Extract the (X, Y) coordinate from the center of the cell holding the provided text.  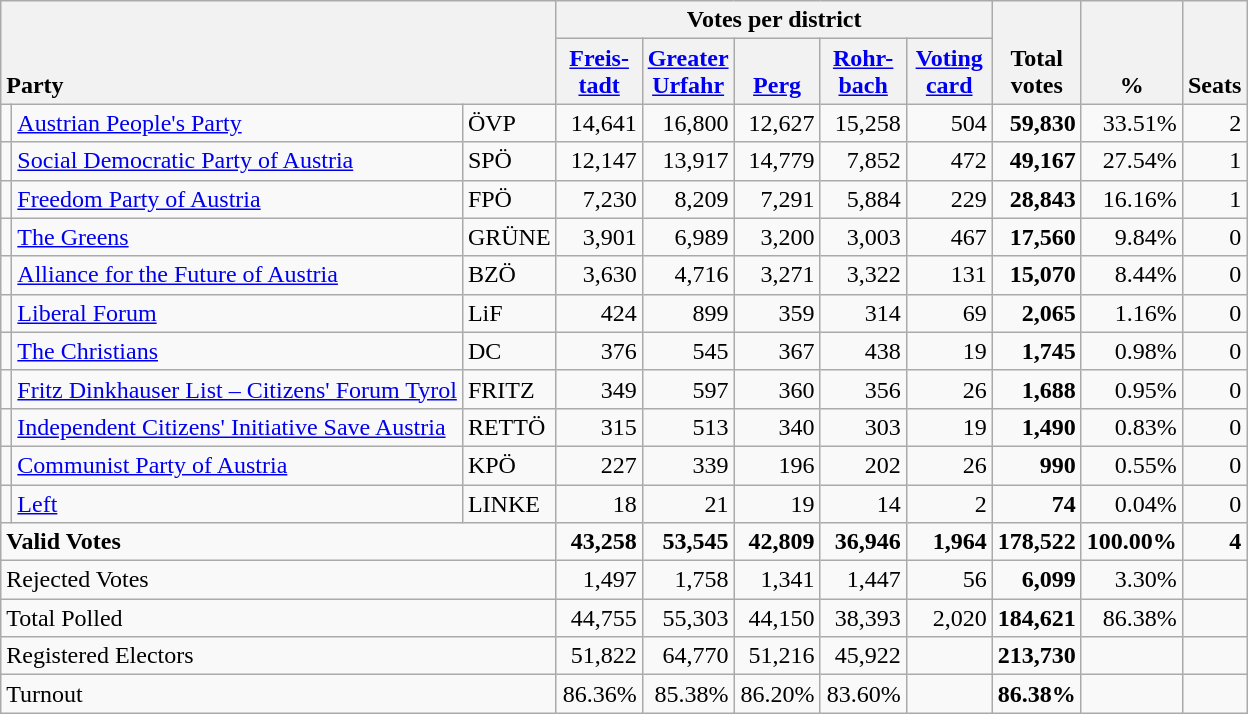
0.83% (1132, 427)
1,964 (949, 542)
Communist Party of Austria (238, 465)
16.16% (1132, 199)
100.00% (1132, 542)
360 (777, 389)
504 (949, 123)
21 (688, 503)
3,271 (777, 275)
14,779 (777, 161)
% (1132, 52)
ÖVP (509, 123)
9.84% (1132, 237)
RETTÖ (509, 427)
3,200 (777, 237)
3,630 (599, 275)
1.16% (1132, 313)
5,884 (863, 199)
Totalvotes (1036, 52)
467 (949, 237)
Freedom Party of Austria (238, 199)
LINKE (509, 503)
314 (863, 313)
44,755 (599, 618)
SPÖ (509, 161)
229 (949, 199)
38,393 (863, 618)
Social Democratic Party of Austria (238, 161)
0.95% (1132, 389)
The Christians (238, 351)
FPÖ (509, 199)
2,065 (1036, 313)
202 (863, 465)
Registered Electors (278, 656)
340 (777, 427)
356 (863, 389)
55,303 (688, 618)
Freis-tadt (599, 72)
0.98% (1132, 351)
Seats (1214, 52)
Fritz Dinkhauser List – Citizens' Forum Tyrol (238, 389)
44,150 (777, 618)
472 (949, 161)
Party (278, 52)
3,003 (863, 237)
1,758 (688, 580)
Votingcard (949, 72)
KPÖ (509, 465)
85.38% (688, 694)
59,830 (1036, 123)
7,230 (599, 199)
13,917 (688, 161)
FRITZ (509, 389)
196 (777, 465)
3,901 (599, 237)
12,627 (777, 123)
43,258 (599, 542)
2,020 (949, 618)
359 (777, 313)
69 (949, 313)
Alliance for the Future of Austria (238, 275)
131 (949, 275)
18 (599, 503)
LiF (509, 313)
376 (599, 351)
Independent Citizens' Initiative Save Austria (238, 427)
Left (238, 503)
42,809 (777, 542)
Liberal Forum (238, 313)
597 (688, 389)
3,322 (863, 275)
1,688 (1036, 389)
513 (688, 427)
4,716 (688, 275)
DC (509, 351)
178,522 (1036, 542)
1,447 (863, 580)
74 (1036, 503)
6,099 (1036, 580)
Total Polled (278, 618)
BZÖ (509, 275)
Austrian People's Party (238, 123)
Votes per district (774, 20)
86.36% (599, 694)
8.44% (1132, 275)
1,490 (1036, 427)
83.60% (863, 694)
990 (1036, 465)
315 (599, 427)
7,852 (863, 161)
339 (688, 465)
545 (688, 351)
Valid Votes (278, 542)
27.54% (1132, 161)
4 (1214, 542)
15,258 (863, 123)
Rohr-bach (863, 72)
424 (599, 313)
303 (863, 427)
12,147 (599, 161)
0.55% (1132, 465)
14 (863, 503)
51,216 (777, 656)
3.30% (1132, 580)
The Greens (238, 237)
GRÜNE (509, 237)
86.20% (777, 694)
Perg (777, 72)
51,822 (599, 656)
227 (599, 465)
16,800 (688, 123)
64,770 (688, 656)
36,946 (863, 542)
349 (599, 389)
15,070 (1036, 275)
1,497 (599, 580)
1,745 (1036, 351)
213,730 (1036, 656)
45,922 (863, 656)
33.51% (1132, 123)
438 (863, 351)
GreaterUrfahr (688, 72)
Turnout (278, 694)
28,843 (1036, 199)
899 (688, 313)
367 (777, 351)
1,341 (777, 580)
6,989 (688, 237)
14,641 (599, 123)
8,209 (688, 199)
49,167 (1036, 161)
Rejected Votes (278, 580)
17,560 (1036, 237)
56 (949, 580)
7,291 (777, 199)
53,545 (688, 542)
184,621 (1036, 618)
0.04% (1132, 503)
